Return the (x, y) coordinate for the center point of the cell that contains the specified text.  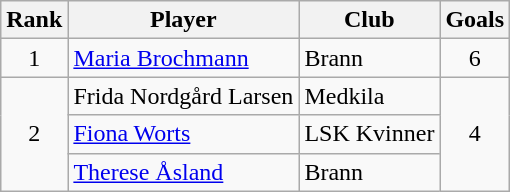
1 (34, 58)
6 (475, 58)
Club (370, 20)
Fiona Worts (184, 134)
Frida Nordgård Larsen (184, 96)
Goals (475, 20)
Player (184, 20)
4 (475, 134)
2 (34, 134)
Rank (34, 20)
LSK Kvinner (370, 134)
Medkila (370, 96)
Maria Brochmann (184, 58)
Therese Åsland (184, 172)
